Return [x, y] of the center of cell containing provided text 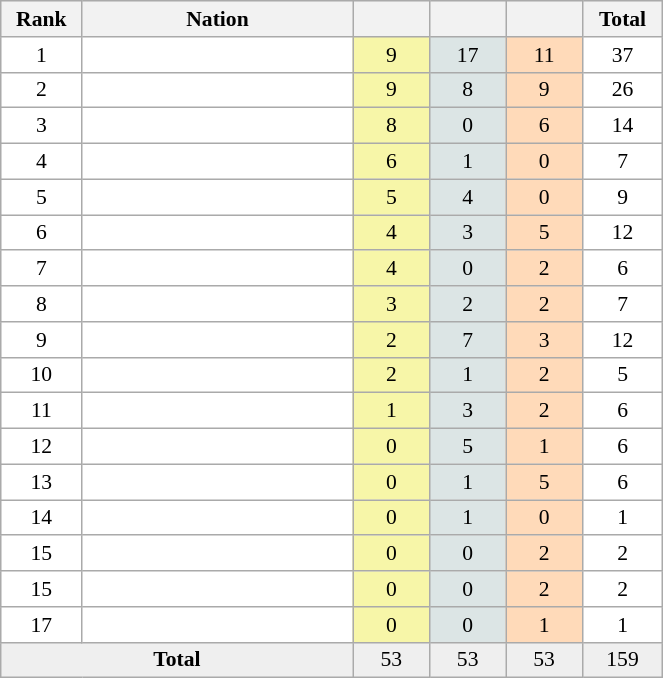
26 [622, 90]
Rank [42, 19]
13 [42, 482]
37 [622, 55]
Nation [218, 19]
159 [622, 660]
10 [42, 375]
